From the cell containing the given text, extract its center point as (X, Y) coordinate. 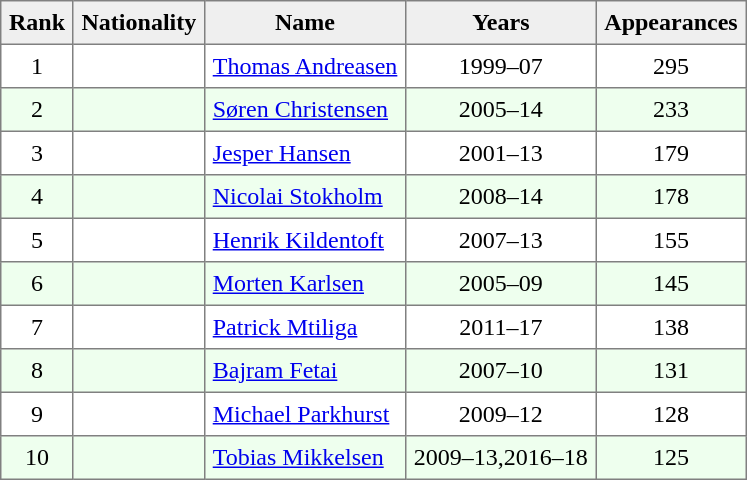
7 (38, 327)
138 (671, 327)
125 (671, 458)
179 (671, 153)
Michael Parkhurst (304, 414)
131 (671, 371)
Years (501, 23)
Tobias Mikkelsen (304, 458)
2011–17 (501, 327)
Henrik Kildentoft (304, 240)
Patrick Mtiliga (304, 327)
2001–13 (501, 153)
2007–10 (501, 371)
4 (38, 197)
Name (304, 23)
2 (38, 110)
1 (38, 66)
2005–09 (501, 284)
Morten Karlsen (304, 284)
5 (38, 240)
3 (38, 153)
8 (38, 371)
10 (38, 458)
Nationality (138, 23)
2008–14 (501, 197)
155 (671, 240)
Appearances (671, 23)
6 (38, 284)
128 (671, 414)
233 (671, 110)
9 (38, 414)
Søren Christensen (304, 110)
Bajram Fetai (304, 371)
295 (671, 66)
2009–12 (501, 414)
2009–13,2016–18 (501, 458)
2005–14 (501, 110)
1999–07 (501, 66)
2007–13 (501, 240)
Rank (38, 23)
Thomas Andreasen (304, 66)
Nicolai Stokholm (304, 197)
Jesper Hansen (304, 153)
145 (671, 284)
178 (671, 197)
